Identify which cell holds the provided text, then report its (x, y) central coordinate. 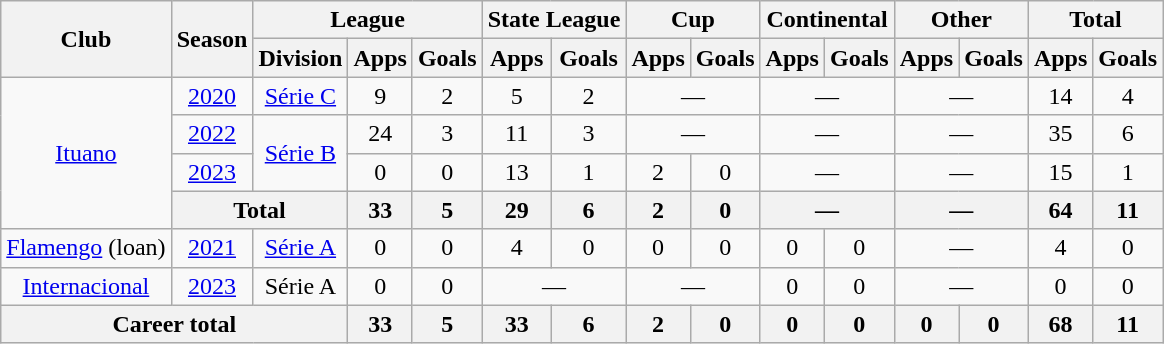
9 (380, 96)
29 (516, 210)
Flamengo (loan) (86, 248)
Club (86, 39)
Série B (300, 153)
Cup (693, 20)
68 (1060, 324)
64 (1060, 210)
35 (1060, 134)
Season (212, 39)
Other (961, 20)
Division (300, 58)
24 (380, 134)
Ituano (86, 153)
14 (1060, 96)
Série C (300, 96)
State League (554, 20)
2020 (212, 96)
Internacional (86, 286)
2022 (212, 134)
2021 (212, 248)
Career total (174, 324)
Continental (827, 20)
15 (1060, 172)
13 (516, 172)
League (368, 20)
